Return (x, y) of the center of cell containing provided text 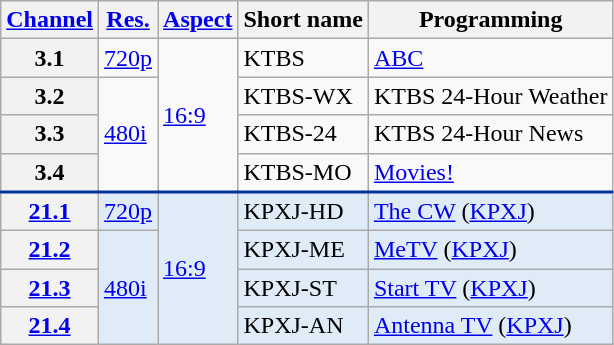
3.1 (50, 58)
Start TV (KPXJ) (490, 288)
Res. (128, 20)
KPXJ-ST (303, 288)
21.2 (50, 250)
3.3 (50, 134)
Channel (50, 20)
KPXJ-ME (303, 250)
21.4 (50, 326)
21.1 (50, 212)
Short name (303, 20)
The CW (KPXJ) (490, 212)
KPXJ-HD (303, 212)
Programming (490, 20)
Antenna TV (KPXJ) (490, 326)
KTBS 24-Hour News (490, 134)
MeTV (KPXJ) (490, 250)
3.2 (50, 96)
Aspect (198, 20)
Movies! (490, 172)
KPXJ-AN (303, 326)
KTBS (303, 58)
21.3 (50, 288)
KTBS-WX (303, 96)
KTBS 24-Hour Weather (490, 96)
KTBS-24 (303, 134)
ABC (490, 58)
3.4 (50, 172)
KTBS-MO (303, 172)
